From the cell containing the given text, extract its center point as (x, y) coordinate. 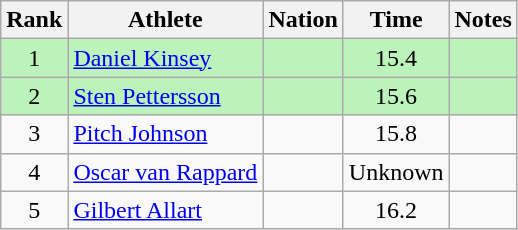
1 (34, 58)
16.2 (396, 210)
Notes (483, 20)
Unknown (396, 172)
Nation (303, 20)
4 (34, 172)
Oscar van Rappard (166, 172)
Sten Pettersson (166, 96)
15.8 (396, 134)
3 (34, 134)
Time (396, 20)
2 (34, 96)
15.6 (396, 96)
15.4 (396, 58)
Rank (34, 20)
Athlete (166, 20)
5 (34, 210)
Pitch Johnson (166, 134)
Gilbert Allart (166, 210)
Daniel Kinsey (166, 58)
